For the text-containing cell, return its midpoint in (X, Y) coordinate format. 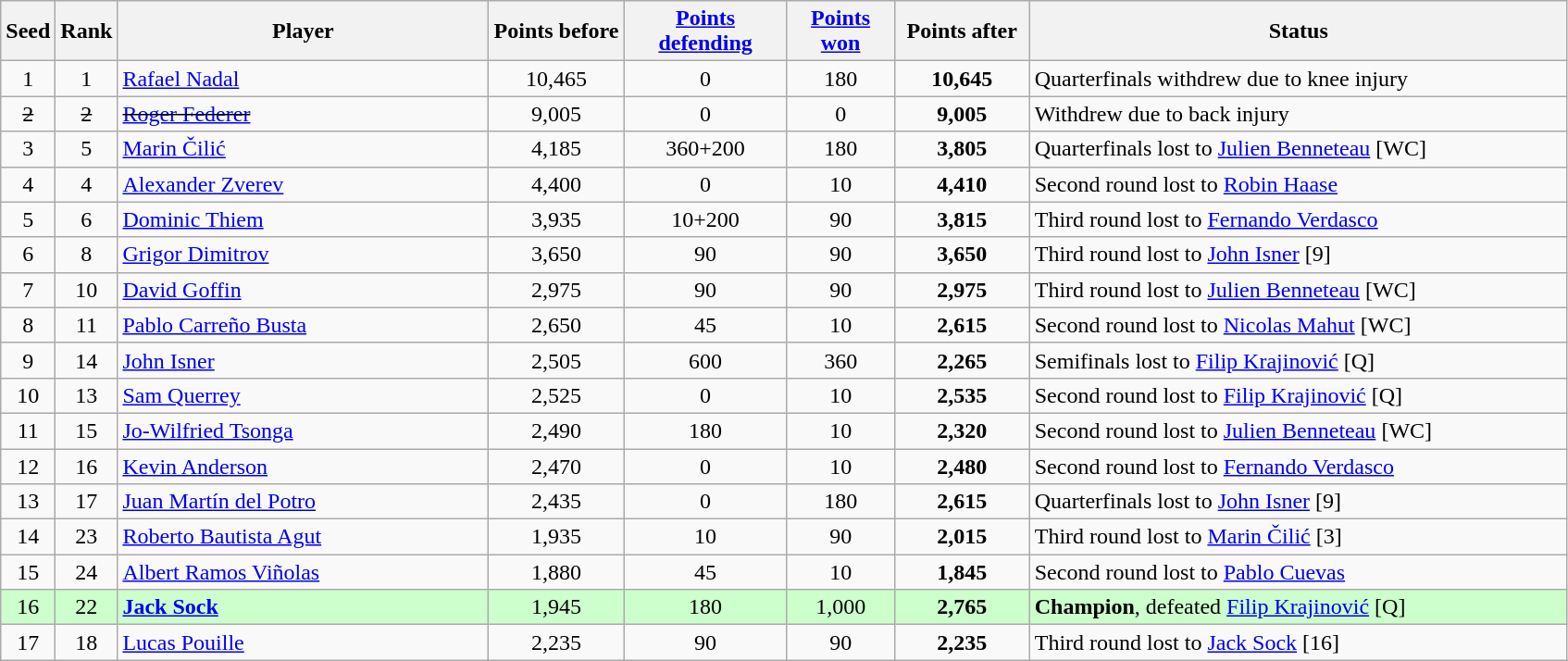
7 (28, 290)
1,945 (556, 607)
9 (28, 360)
John Isner (304, 360)
Third round lost to Jack Sock [16] (1298, 642)
18 (87, 642)
360+200 (705, 149)
1,880 (556, 572)
Second round lost to Julien Benneteau [WC] (1298, 430)
Quarterfinals withdrew due to knee injury (1298, 79)
Dominic Thiem (304, 219)
Roger Federer (304, 114)
2,435 (556, 502)
10,465 (556, 79)
Rafael Nadal (304, 79)
Points after (962, 31)
Alexander Zverev (304, 184)
2,320 (962, 430)
Seed (28, 31)
10+200 (705, 219)
Third round lost to Fernando Verdasco (1298, 219)
360 (840, 360)
3,935 (556, 219)
4,185 (556, 149)
1,000 (840, 607)
Quarterfinals lost to John Isner [9] (1298, 502)
Semifinals lost to Filip Krajinović [Q] (1298, 360)
3,815 (962, 219)
Sam Querrey (304, 395)
Albert Ramos Viñolas (304, 572)
Marin Čilić (304, 149)
Third round lost to John Isner [9] (1298, 255)
Third round lost to Marin Čilić [3] (1298, 537)
David Goffin (304, 290)
Second round lost to Filip Krajinović [Q] (1298, 395)
2,535 (962, 395)
Second round lost to Nicolas Mahut [WC] (1298, 325)
Juan Martín del Potro (304, 502)
Jo-Wilfried Tsonga (304, 430)
Lucas Pouille (304, 642)
2,505 (556, 360)
2,525 (556, 395)
2,490 (556, 430)
Pablo Carreño Busta (304, 325)
2,015 (962, 537)
4,400 (556, 184)
Jack Sock (304, 607)
24 (87, 572)
22 (87, 607)
Rank (87, 31)
Withdrew due to back injury (1298, 114)
10,645 (962, 79)
Second round lost to Fernando Verdasco (1298, 466)
2,480 (962, 466)
2,470 (556, 466)
Kevin Anderson (304, 466)
Second round lost to Robin Haase (1298, 184)
12 (28, 466)
3 (28, 149)
4,410 (962, 184)
2,650 (556, 325)
3,805 (962, 149)
Status (1298, 31)
Roberto Bautista Agut (304, 537)
Points won (840, 31)
Points before (556, 31)
Player (304, 31)
600 (705, 360)
Third round lost to Julien Benneteau [WC] (1298, 290)
1,935 (556, 537)
Grigor Dimitrov (304, 255)
23 (87, 537)
2,765 (962, 607)
Quarterfinals lost to Julien Benneteau [WC] (1298, 149)
Points defending (705, 31)
2,265 (962, 360)
Second round lost to Pablo Cuevas (1298, 572)
1,845 (962, 572)
Champion, defeated Filip Krajinović [Q] (1298, 607)
